For the text-containing cell, return its midpoint in (X, Y) coordinate format. 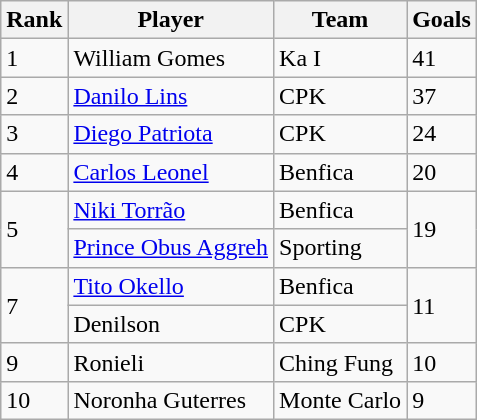
Carlos Leonel (171, 172)
Ronieli (171, 362)
Monte Carlo (340, 400)
5 (34, 229)
Goals (442, 20)
24 (442, 134)
Danilo Lins (171, 96)
Player (171, 20)
Diego Patriota (171, 134)
20 (442, 172)
Noronha Guterres (171, 400)
37 (442, 96)
Rank (34, 20)
19 (442, 229)
4 (34, 172)
1 (34, 58)
2 (34, 96)
Prince Obus Aggreh (171, 248)
Tito Okello (171, 286)
Ching Fung (340, 362)
Sporting (340, 248)
3 (34, 134)
11 (442, 305)
41 (442, 58)
William Gomes (171, 58)
Ka I (340, 58)
7 (34, 305)
Team (340, 20)
Niki Torrão (171, 210)
Denilson (171, 324)
